From the cell containing the given text, extract its center point as [x, y] coordinate. 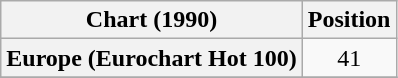
41 [349, 58]
Position [349, 20]
Europe (Eurochart Hot 100) [152, 58]
Chart (1990) [152, 20]
